Output the [X, Y] coordinate of the center of the cell containing the given text.  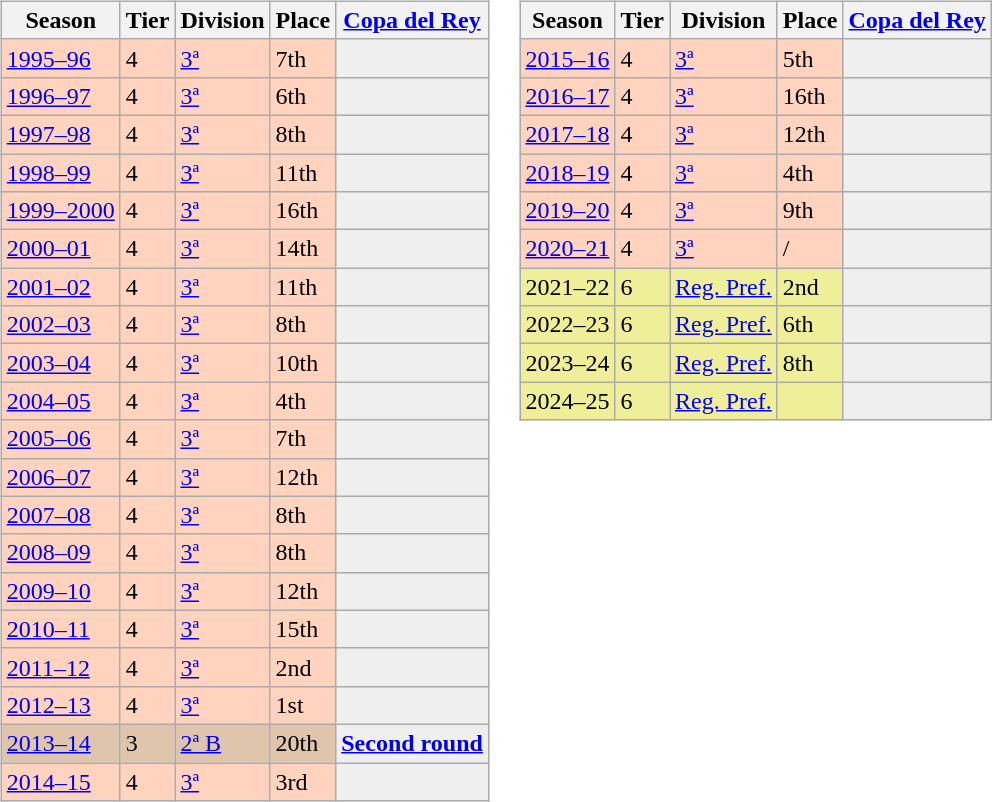
2016–17 [568, 96]
2018–19 [568, 173]
2013–14 [60, 743]
9th [810, 211]
2002–03 [60, 325]
1st [303, 705]
2023–24 [568, 363]
2004–05 [60, 401]
2021–22 [568, 287]
2022–23 [568, 325]
1996–97 [60, 96]
2008–09 [60, 553]
14th [303, 249]
3rd [303, 781]
15th [303, 629]
2010–11 [60, 629]
5th [810, 58]
10th [303, 363]
2024–25 [568, 401]
2017–18 [568, 134]
2009–10 [60, 591]
Second round [412, 743]
2014–15 [60, 781]
/ [810, 249]
2001–02 [60, 287]
2012–13 [60, 705]
1995–96 [60, 58]
3 [148, 743]
2015–16 [568, 58]
2ª B [222, 743]
2020–21 [568, 249]
2019–20 [568, 211]
1999–2000 [60, 211]
2007–08 [60, 515]
2011–12 [60, 667]
2005–06 [60, 439]
1997–98 [60, 134]
2006–07 [60, 477]
2003–04 [60, 363]
20th [303, 743]
2000–01 [60, 249]
1998–99 [60, 173]
